For the text-containing cell, return its midpoint in (X, Y) coordinate format. 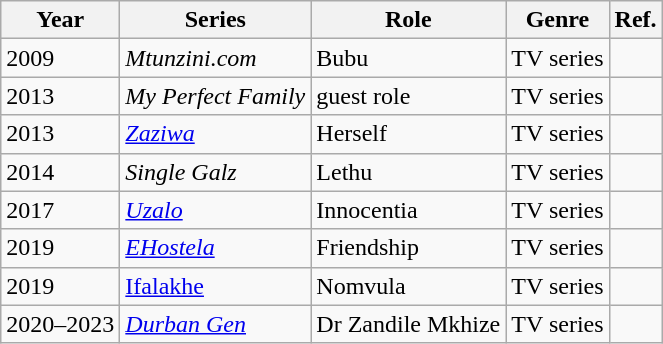
2017 (60, 210)
Zaziwa (216, 134)
EHostela (216, 248)
Year (60, 20)
2020–2023 (60, 324)
Series (216, 20)
Durban Gen (216, 324)
2009 (60, 58)
Role (408, 20)
Ref. (636, 20)
guest role (408, 96)
My Perfect Family (216, 96)
Bubu (408, 58)
Mtunzini.com (216, 58)
Herself (408, 134)
Innocentia (408, 210)
Ifalakhe (216, 286)
Friendship (408, 248)
Uzalo (216, 210)
2014 (60, 172)
Single Galz (216, 172)
Nomvula (408, 286)
Dr Zandile Mkhize (408, 324)
Genre (558, 20)
Lethu (408, 172)
